From the cell containing the given text, extract its center point as (x, y) coordinate. 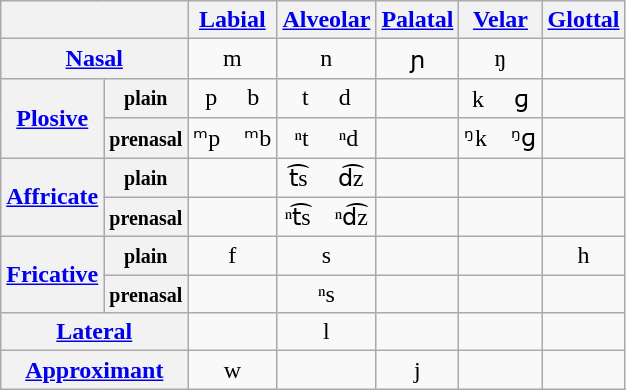
s (326, 256)
ⁿt͡s ⁿd͡z (326, 217)
Alveolar (326, 20)
t d (326, 98)
h (584, 256)
l (326, 332)
k ɡ (500, 98)
Fricative (52, 275)
Labial (232, 20)
t͡s d͡z (326, 178)
f (232, 256)
p b (232, 98)
Glottal (584, 20)
n (326, 59)
Lateral (94, 332)
ŋ (500, 59)
Palatal (418, 20)
Velar (500, 20)
Plosive (52, 118)
Approximant (94, 370)
ᵑk ᵑɡ (500, 138)
j (418, 370)
Nasal (94, 59)
ⁿs (326, 294)
m (232, 59)
Affricate (52, 198)
ⁿt ⁿd (326, 138)
w (232, 370)
ᵐp ᵐb (232, 138)
ɲ (418, 59)
